Provide the [x, y] coordinate of the cell's center where the given text is located.  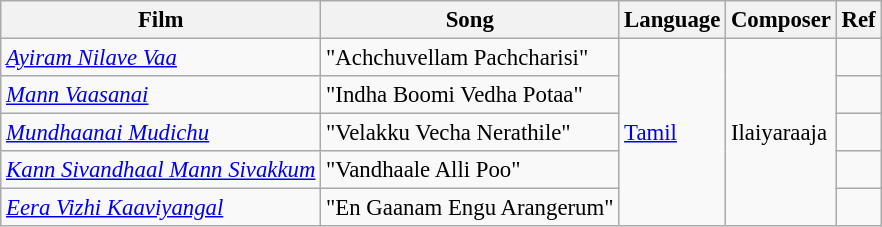
Mann Vaasanai [161, 95]
Ref [858, 20]
"Achchuvellam Pachcharisi" [470, 58]
"Indha Boomi Vedha Potaa" [470, 95]
Eera Vizhi Kaaviyangal [161, 208]
"Vandhaale Alli Poo" [470, 170]
Ayiram Nilave Vaa [161, 58]
Tamil [672, 133]
Ilaiyaraaja [782, 133]
Language [672, 20]
"Velakku Vecha Nerathile" [470, 133]
Song [470, 20]
Mundhaanai Mudichu [161, 133]
Film [161, 20]
Composer [782, 20]
"En Gaanam Engu Arangerum" [470, 208]
Kann Sivandhaal Mann Sivakkum [161, 170]
